From the cell containing the given text, extract its center point as (x, y) coordinate. 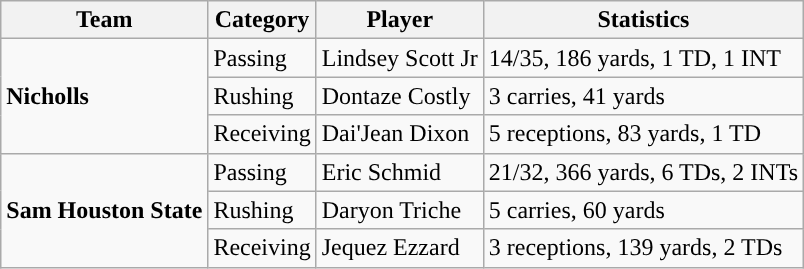
3 receptions, 139 yards, 2 TDs (643, 248)
14/35, 186 yards, 1 TD, 1 INT (643, 58)
5 carries, 60 yards (643, 210)
Dai'Jean Dixon (400, 134)
5 receptions, 83 yards, 1 TD (643, 134)
21/32, 366 yards, 6 TDs, 2 INTs (643, 172)
Player (400, 20)
Category (262, 20)
Sam Houston State (104, 210)
Dontaze Costly (400, 96)
Eric Schmid (400, 172)
Lindsey Scott Jr (400, 58)
Team (104, 20)
Daryon Triche (400, 210)
Nicholls (104, 96)
Statistics (643, 20)
3 carries, 41 yards (643, 96)
Jequez Ezzard (400, 248)
